Capture the cell that displays the provided text and extract its (x, y) central coordinate. 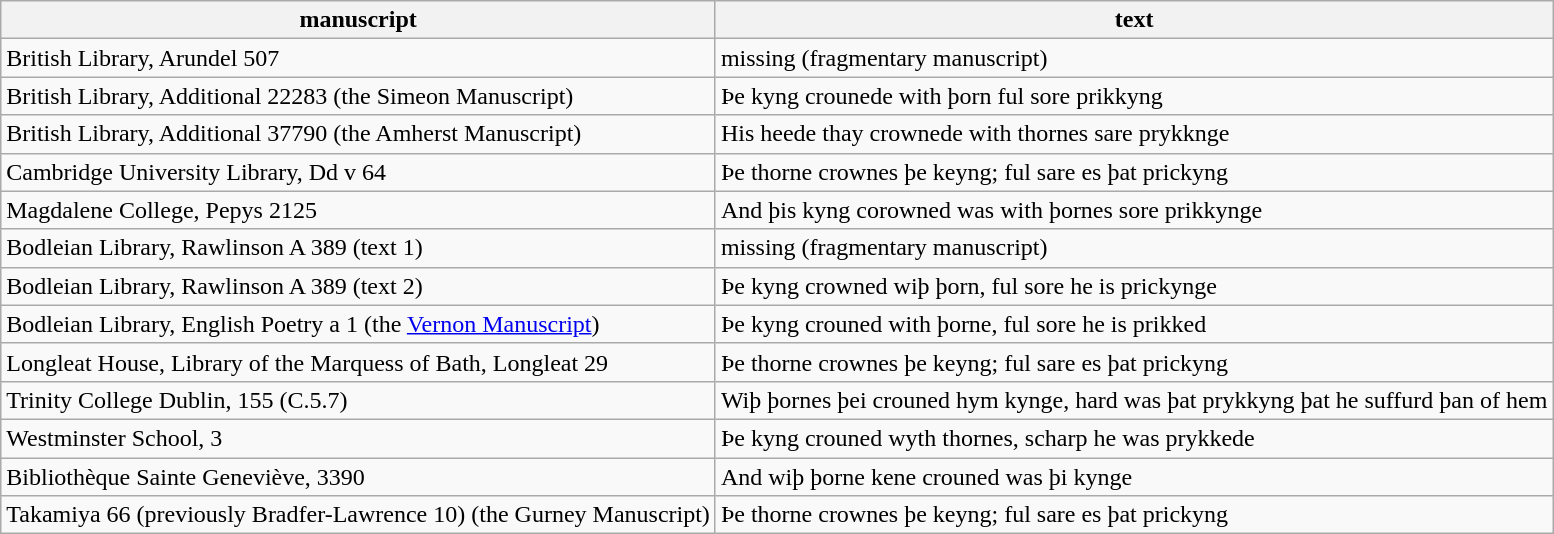
Wiþ þornes þei crouned hym kynge, hard was þat prykkyng þat he suffurd þan of hem (1134, 400)
manuscript (358, 20)
British Library, Additional 37790 (the Amherst Manuscript) (358, 134)
Longleat House, Library of the Marquess of Bath, Longleat 29 (358, 362)
Þe kyng crounede with þorn ful sore prikkyng (1134, 96)
Westminster School, 3 (358, 438)
And þis kyng corowned was with þornes sore prikkynge (1134, 210)
Þe kyng crouned wyth thornes, scharp he was prykkede (1134, 438)
text (1134, 20)
Þe kyng crouned with þorne, ful sore he is prikked (1134, 324)
British Library, Arundel 507 (358, 58)
Bodleian Library, Rawlinson A 389 (text 2) (358, 286)
Bodleian Library, Rawlinson A 389 (text 1) (358, 248)
British Library, Additional 22283 (the Simeon Manuscript) (358, 96)
Magdalene College, Pepys 2125 (358, 210)
Cambridge University Library, Dd v 64 (358, 172)
Takamiya 66 (previously Bradfer-Lawrence 10) (the Gurney Manuscript) (358, 515)
Þe kyng crowned wiþ þorn, ful sore he is prickynge (1134, 286)
Bodleian Library, English Poetry a 1 (the Vernon Manuscript) (358, 324)
And wiþ þorne kene crouned was þi kynge (1134, 477)
His heede thay crownede with thornes sare prykknge (1134, 134)
Bibliothèque Sainte Geneviève, 3390 (358, 477)
Trinity College Dublin, 155 (C.5.7) (358, 400)
